Capture the cell that displays the provided text and extract its (X, Y) central coordinate. 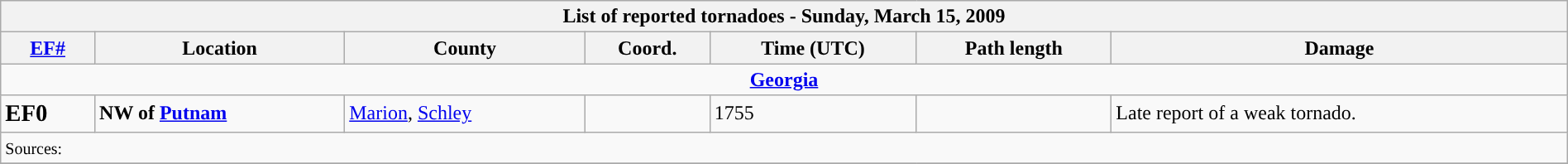
1755 (813, 113)
Georgia (784, 80)
List of reported tornadoes - Sunday, March 15, 2009 (784, 17)
EF0 (48, 113)
Location (220, 48)
NW of Putnam (220, 113)
County (465, 48)
Late report of a weak tornado. (1340, 113)
Time (UTC) (813, 48)
EF# (48, 48)
Path length (1014, 48)
Sources: (784, 147)
Marion, Schley (465, 113)
Coord. (647, 48)
Damage (1340, 48)
